Scan for the cell matching the given text and deliver its [X, Y] coordinate at center. 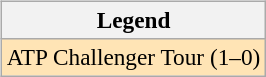
ATP Challenger Tour (1–0) [133, 57]
Legend [133, 20]
